Find where the given text appears and provide that cell's center as [x, y] coordinate. 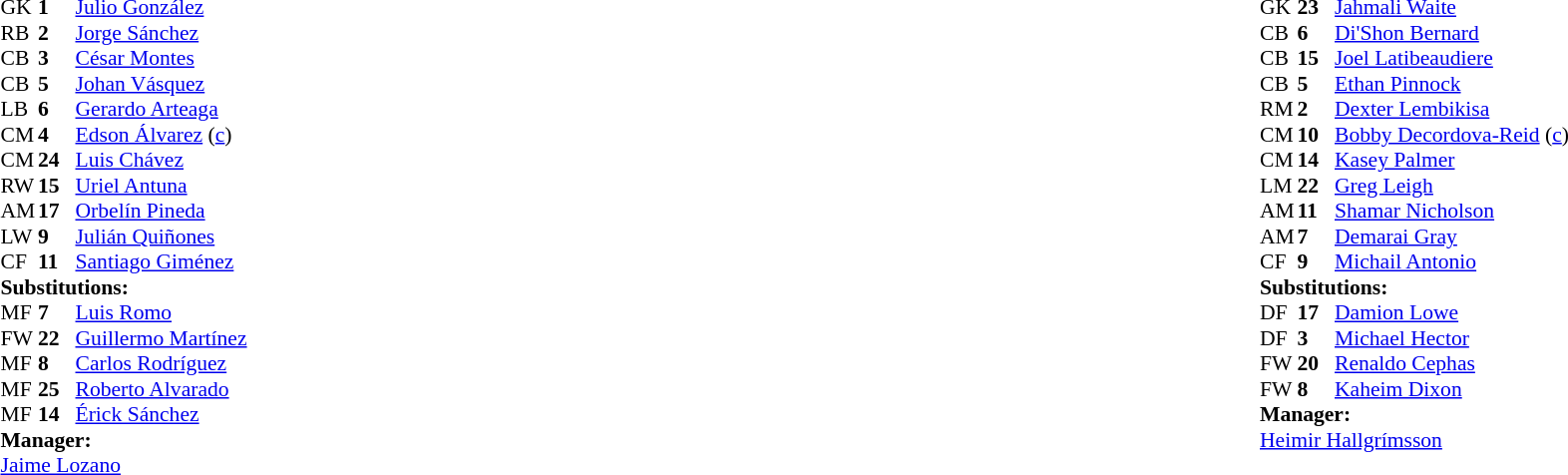
RW [19, 186]
10 [1317, 135]
Manager: [124, 440]
20 [1317, 364]
24 [57, 161]
LW [19, 237]
César Montes [162, 59]
RM [1279, 109]
Orbelín Pineda [162, 211]
25 [57, 389]
Guillermo Martínez [162, 338]
Santiago Giménez [162, 262]
Érick Sánchez [162, 414]
Julián Quiñones [162, 237]
Luis Chávez [162, 161]
Johan Vásquez [162, 84]
Carlos Rodríguez [162, 364]
4 [57, 135]
Luis Romo [162, 312]
Roberto Alvarado [162, 389]
RB [19, 33]
LM [1279, 186]
Jorge Sánchez [162, 33]
Gerardo Arteaga [162, 109]
Substitutions: [124, 287]
Uriel Antuna [162, 186]
Edson Álvarez (c) [162, 135]
LB [19, 109]
